Search for the cell housing the specified text and yield its [X, Y] center coordinate. 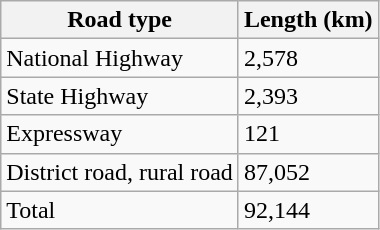
State Highway [120, 96]
District road, rural road [120, 172]
Total [120, 210]
87,052 [308, 172]
121 [308, 134]
Length (km) [308, 20]
2,393 [308, 96]
Expressway [120, 134]
Road type [120, 20]
National Highway [120, 58]
2,578 [308, 58]
92,144 [308, 210]
